Extract the (x, y) coordinate from the center of the cell holding the provided text.  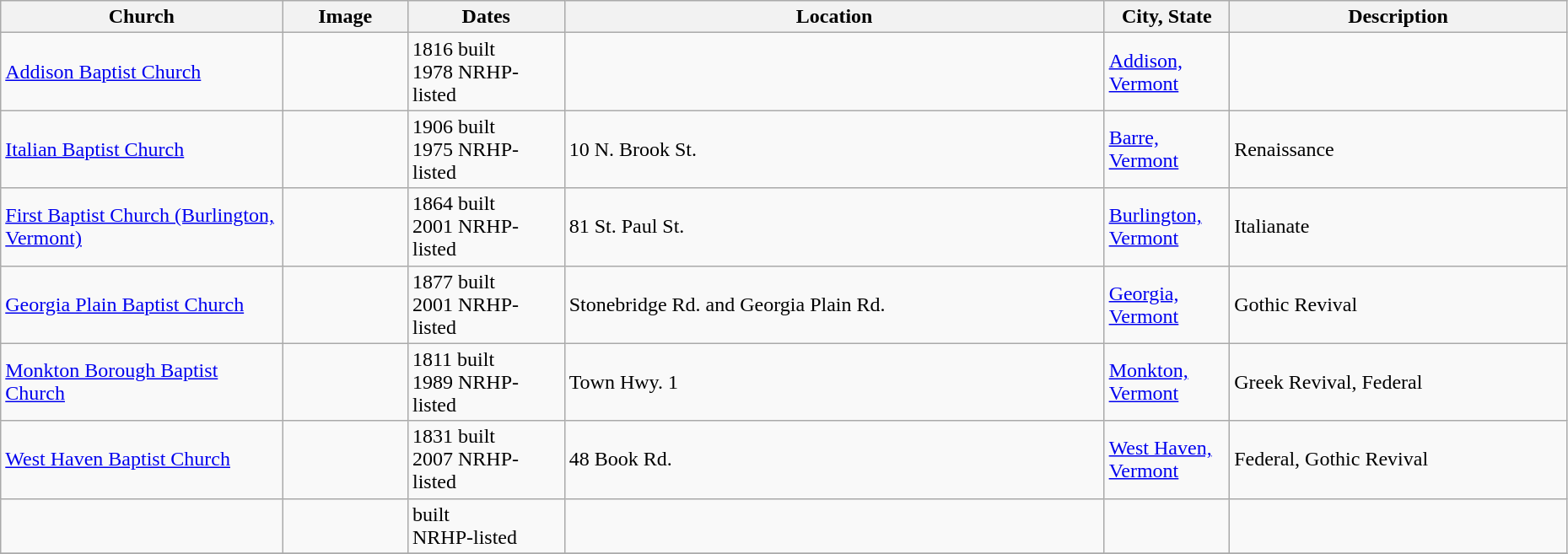
Georgia Plain Baptist Church (142, 304)
West Haven, Vermont (1167, 460)
1816 built1978 NRHP-listed (486, 72)
Description (1398, 17)
1906 built1975 NRHP-listed (486, 149)
Gothic Revival (1398, 304)
1877 built2001 NRHP-listed (486, 304)
81 St. Paul St. (834, 227)
48 Book Rd. (834, 460)
1864 built2001 NRHP-listed (486, 227)
Addison, Vermont (1167, 72)
Town Hwy. 1 (834, 382)
Stonebridge Rd. and Georgia Plain Rd. (834, 304)
Monkton, Vermont (1167, 382)
Dates (486, 17)
Church (142, 17)
First Baptist Church (Burlington, Vermont) (142, 227)
West Haven Baptist Church (142, 460)
Addison Baptist Church (142, 72)
1831 built2007 NRHP-listed (486, 460)
Greek Revival, Federal (1398, 382)
Renaissance (1398, 149)
10 N. Brook St. (834, 149)
Federal, Gothic Revival (1398, 460)
Italian Baptist Church (142, 149)
Italianate (1398, 227)
City, State (1167, 17)
Location (834, 17)
Burlington, Vermont (1167, 227)
Georgia, Vermont (1167, 304)
1811 built1989 NRHP-listed (486, 382)
Image (346, 17)
built NRHP-listed (486, 526)
Barre, Vermont (1167, 149)
Monkton Borough Baptist Church (142, 382)
